Return (X, Y) of the center of cell containing provided text 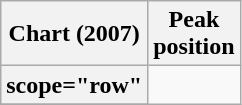
Peakposition (194, 34)
Chart (2007) (74, 34)
scope="row" (74, 85)
